Return the [X, Y] coordinate for the center point of the cell that contains the specified text.  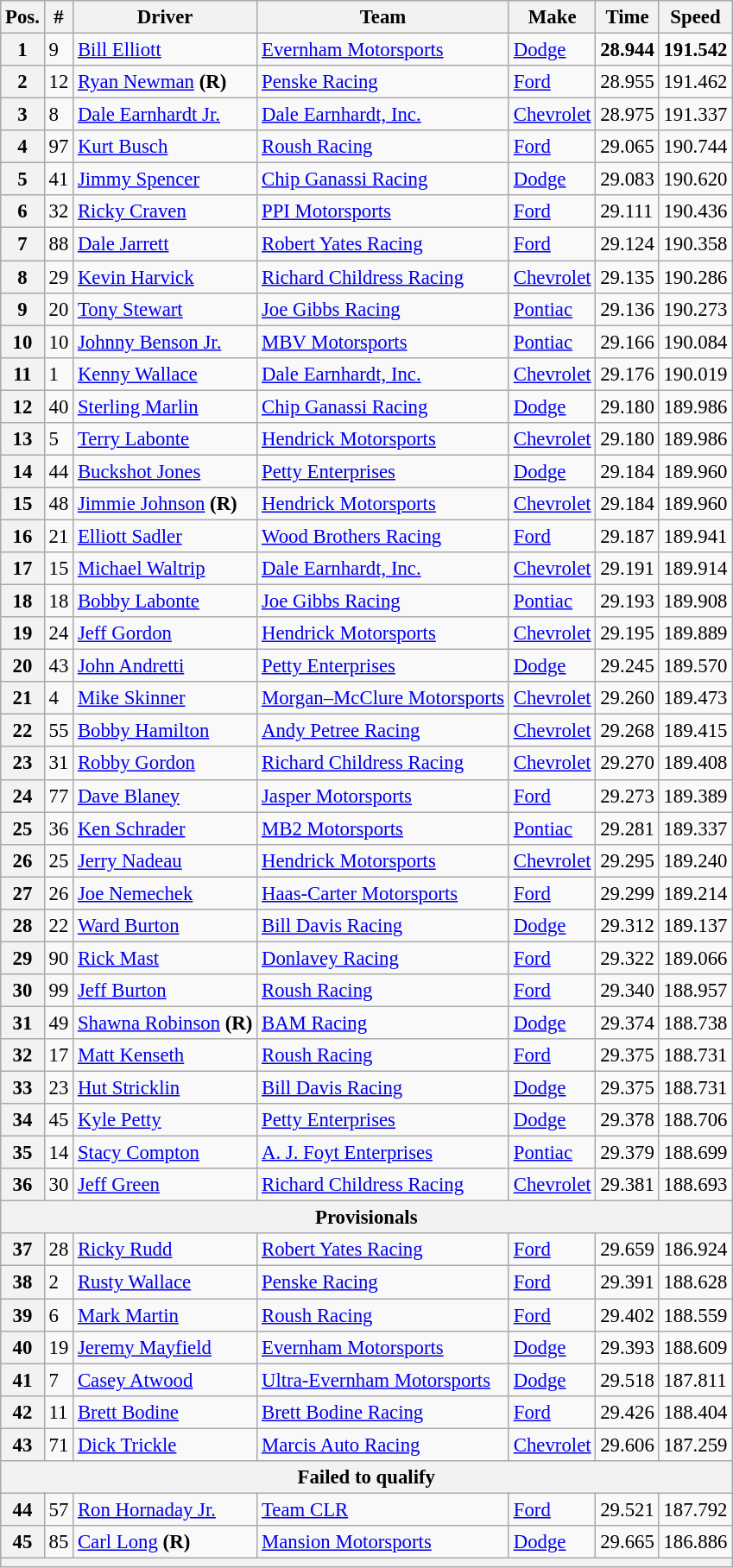
29.393 [627, 1347]
33 [22, 1088]
Jeff Green [166, 1185]
29.381 [627, 1185]
186.924 [696, 1250]
Carl Long (R) [166, 1542]
189.570 [696, 666]
Jimmie Johnson (R) [166, 504]
29.295 [627, 860]
188.699 [696, 1153]
189.137 [696, 926]
Ultra-Evernham Motorsports [383, 1380]
188.693 [696, 1185]
Mansion Motorsports [383, 1542]
29.268 [627, 731]
Robby Gordon [166, 764]
29.260 [627, 698]
Ryan Newman (R) [166, 82]
29.166 [627, 342]
16 [22, 536]
John Andretti [166, 666]
Dale Earnhardt Jr. [166, 115]
3 [22, 115]
42 [22, 1412]
29.273 [627, 796]
Hut Stricklin [166, 1088]
Make [552, 17]
88 [59, 244]
29.176 [627, 374]
Bobby Labonte [166, 601]
Casey Atwood [166, 1380]
Brett Bodine [166, 1412]
190.019 [696, 374]
Dale Jarrett [166, 244]
29.391 [627, 1282]
187.811 [696, 1380]
# [59, 17]
Haas-Carter Motorsports [383, 893]
Jasper Motorsports [383, 796]
Rusty Wallace [166, 1282]
Shawna Robinson (R) [166, 1023]
189.337 [696, 828]
Kevin Harvick [166, 277]
189.415 [696, 731]
Morgan–McClure Motorsports [383, 698]
189.066 [696, 958]
191.542 [696, 50]
Pos. [22, 17]
190.084 [696, 342]
189.889 [696, 633]
188.404 [696, 1412]
189.389 [696, 796]
188.957 [696, 991]
189.941 [696, 536]
Bill Elliott [166, 50]
188.609 [696, 1347]
189.914 [696, 569]
189.214 [696, 893]
29.374 [627, 1023]
29.193 [627, 601]
77 [59, 796]
37 [22, 1250]
29.402 [627, 1315]
29.187 [627, 536]
29.521 [627, 1509]
29.378 [627, 1120]
29.322 [627, 958]
39 [22, 1315]
Mark Martin [166, 1315]
Donlavey Racing [383, 958]
34 [22, 1120]
48 [59, 504]
188.706 [696, 1120]
MBV Motorsports [383, 342]
PPI Motorsports [383, 211]
29.281 [627, 828]
188.738 [696, 1023]
49 [59, 1023]
Kyle Petty [166, 1120]
191.462 [696, 82]
Kenny Wallace [166, 374]
Time [627, 17]
188.628 [696, 1282]
29.518 [627, 1380]
29.136 [627, 309]
28.944 [627, 50]
29.245 [627, 666]
190.744 [696, 147]
Brett Bodine Racing [383, 1412]
Jeff Burton [166, 991]
190.286 [696, 277]
99 [59, 991]
BAM Racing [383, 1023]
Team CLR [383, 1509]
Ken Schrader [166, 828]
Dick Trickle [166, 1445]
189.473 [696, 698]
71 [59, 1445]
Jimmy Spencer [166, 179]
29.124 [627, 244]
190.273 [696, 309]
Ward Burton [166, 926]
Bobby Hamilton [166, 731]
Speed [696, 17]
29.195 [627, 633]
29.270 [627, 764]
29.659 [627, 1250]
Dave Blaney [166, 796]
Joe Nemechek [166, 893]
189.908 [696, 601]
97 [59, 147]
Marcis Auto Racing [383, 1445]
27 [22, 893]
35 [22, 1153]
Michael Waltrip [166, 569]
Mike Skinner [166, 698]
190.358 [696, 244]
Matt Kenseth [166, 1055]
29.379 [627, 1153]
Jeremy Mayfield [166, 1347]
Team [383, 17]
Buckshot Jones [166, 471]
57 [59, 1509]
Jeff Gordon [166, 633]
29.191 [627, 569]
Ricky Rudd [166, 1250]
29.312 [627, 926]
Terry Labonte [166, 439]
Failed to qualify [366, 1477]
189.240 [696, 860]
38 [22, 1282]
28.975 [627, 115]
190.620 [696, 179]
Rick Mast [166, 958]
189.408 [696, 764]
MB2 Motorsports [383, 828]
Driver [166, 17]
90 [59, 958]
Ricky Craven [166, 211]
29.665 [627, 1542]
187.259 [696, 1445]
29.606 [627, 1445]
29.135 [627, 277]
Andy Petree Racing [383, 731]
Provisionals [366, 1218]
Jerry Nadeau [166, 860]
29.426 [627, 1412]
Tony Stewart [166, 309]
29.083 [627, 179]
29.299 [627, 893]
85 [59, 1542]
190.436 [696, 211]
Elliott Sadler [166, 536]
Wood Brothers Racing [383, 536]
A. J. Foyt Enterprises [383, 1153]
Johnny Benson Jr. [166, 342]
29.111 [627, 211]
Stacy Compton [166, 1153]
Ron Hornaday Jr. [166, 1509]
Kurt Busch [166, 147]
29.340 [627, 991]
28.955 [627, 82]
13 [22, 439]
29.065 [627, 147]
Sterling Marlin [166, 406]
187.792 [696, 1509]
188.559 [696, 1315]
191.337 [696, 115]
55 [59, 731]
186.886 [696, 1542]
